Scan for the cell matching the given text and deliver its [x, y] coordinate at center. 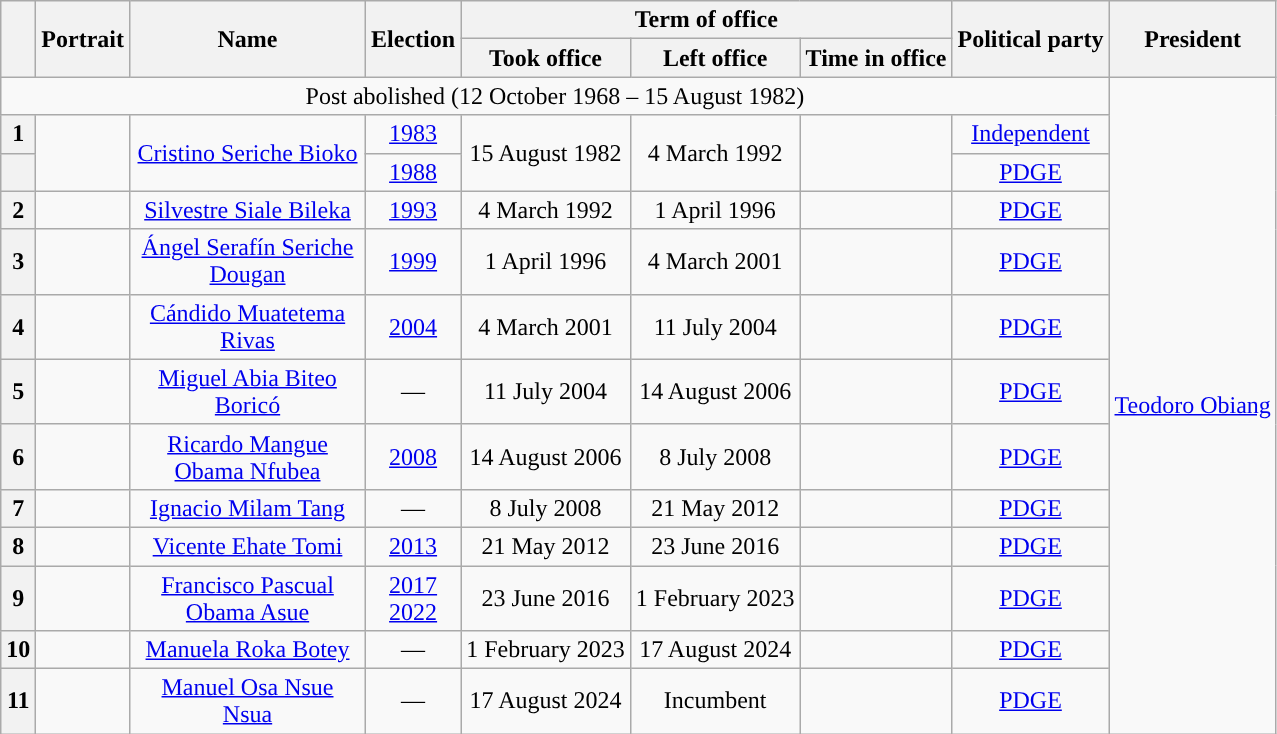
11 [18, 702]
20172022 [414, 598]
Incumbent [715, 702]
1993 [414, 210]
Election [414, 39]
Portrait [83, 39]
2013 [414, 546]
10 [18, 650]
5 [18, 392]
Manuel Osa Nsue Nsua [247, 702]
8 [18, 546]
6 [18, 456]
Manuela Roka Botey [247, 650]
Miguel Abia Biteo Boricó [247, 392]
Term of office [706, 20]
Teodoro Obiang [1192, 406]
Post abolished (12 October 1968 – 15 August 1982) [555, 96]
2008 [414, 456]
1999 [414, 262]
15 August 1982 [546, 153]
2004 [414, 326]
1983 [414, 134]
Silvestre Siale Bileka [247, 210]
Took office [546, 58]
Independent [1030, 134]
1 [18, 134]
Vicente Ehate Tomi [247, 546]
Ricardo Mangue Obama Nfubea [247, 456]
Cándido Muatetema Rivas [247, 326]
Political party [1030, 39]
President [1192, 39]
9 [18, 598]
2 [18, 210]
Time in office [876, 58]
Left office [715, 58]
Name [247, 39]
Ignacio Milam Tang [247, 508]
Cristino Seriche Bioko [247, 153]
7 [18, 508]
1988 [414, 172]
Ángel Serafín Seriche Dougan [247, 262]
4 [18, 326]
3 [18, 262]
Francisco Pascual Obama Asue [247, 598]
